Detect which cell encompasses the target text, then output its [X, Y] center coordinate. 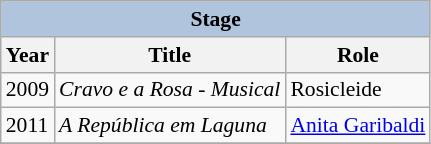
Stage [216, 19]
2011 [28, 126]
Title [170, 55]
2009 [28, 90]
Cravo e a Rosa - Musical [170, 90]
Year [28, 55]
A República em Laguna [170, 126]
Role [358, 55]
Anita Garibaldi [358, 126]
Rosicleide [358, 90]
